Capture the cell that displays the provided text and extract its [x, y] central coordinate. 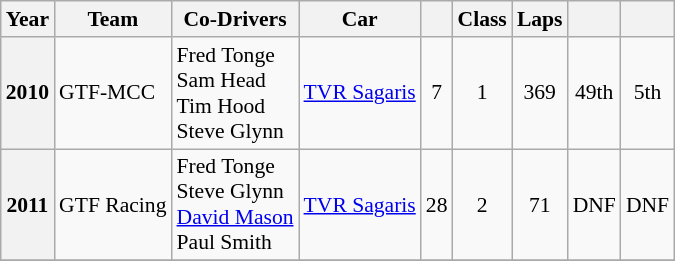
1 [482, 93]
Co-Drivers [234, 19]
369 [540, 93]
Laps [540, 19]
Car [360, 19]
49th [594, 93]
2010 [28, 93]
71 [540, 205]
Fred Tonge Steve Glynn David Mason Paul Smith [234, 205]
Class [482, 19]
2 [482, 205]
5th [648, 93]
GTF-MCC [112, 93]
Fred Tonge Sam Head Tim Hood Steve Glynn [234, 93]
7 [437, 93]
Year [28, 19]
GTF Racing [112, 205]
28 [437, 205]
Team [112, 19]
2011 [28, 205]
